Find where the given text appears and provide that cell's center as [X, Y] coordinate. 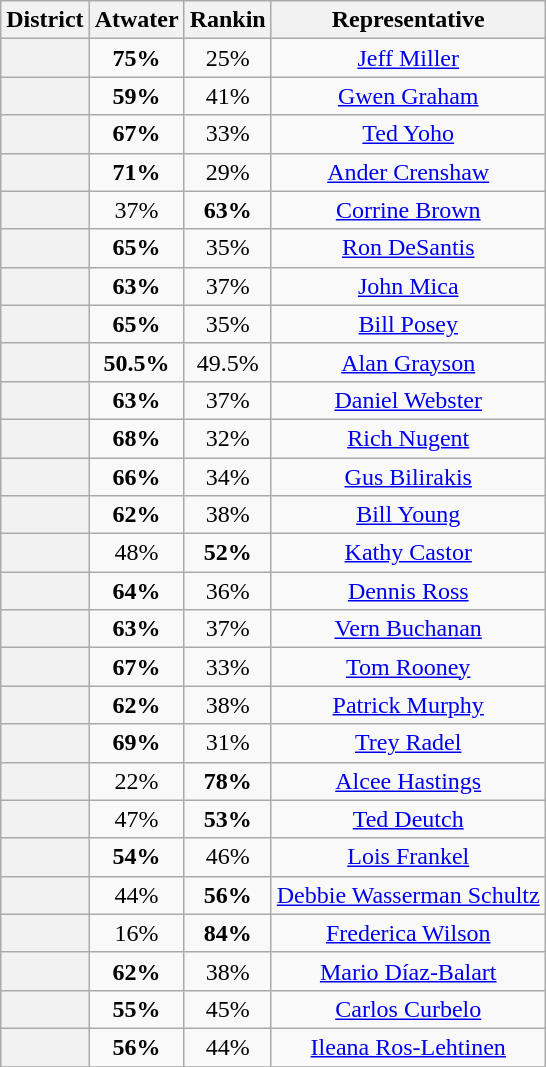
49.5% [228, 362]
25% [228, 58]
48% [136, 553]
Tom Rooney [408, 667]
Lois Frankel [408, 857]
District [45, 20]
34% [228, 477]
75% [136, 58]
32% [228, 438]
36% [228, 591]
53% [228, 819]
50.5% [136, 362]
Rankin [228, 20]
Daniel Webster [408, 400]
22% [136, 781]
Vern Buchanan [408, 629]
Gwen Graham [408, 96]
Bill Young [408, 515]
Corrine Brown [408, 210]
Representative [408, 20]
69% [136, 743]
Carlos Curbelo [408, 1009]
Bill Posey [408, 324]
31% [228, 743]
Alcee Hastings [408, 781]
59% [136, 96]
Ileana Ros-Lehtinen [408, 1047]
41% [228, 96]
47% [136, 819]
Trey Radel [408, 743]
68% [136, 438]
84% [228, 933]
Rich Nugent [408, 438]
Mario Díaz-Balart [408, 971]
Frederica Wilson [408, 933]
64% [136, 591]
66% [136, 477]
Dennis Ross [408, 591]
45% [228, 1009]
Alan Grayson [408, 362]
Ted Yoho [408, 134]
54% [136, 857]
71% [136, 172]
Ander Crenshaw [408, 172]
78% [228, 781]
Gus Bilirakis [408, 477]
52% [228, 553]
Patrick Murphy [408, 705]
Kathy Castor [408, 553]
Jeff Miller [408, 58]
55% [136, 1009]
John Mica [408, 286]
Ron DeSantis [408, 248]
Atwater [136, 20]
16% [136, 933]
Ted Deutch [408, 819]
29% [228, 172]
46% [228, 857]
Debbie Wasserman Schultz [408, 895]
